Return the (X, Y) coordinate for the center point of the cell that contains the specified text.  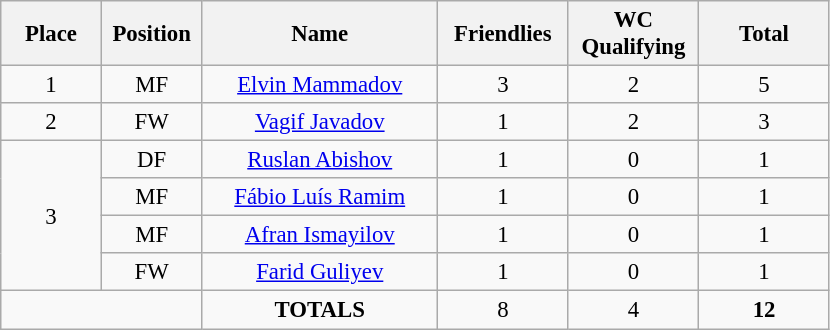
DF (152, 160)
Name (320, 34)
Ruslan Abishov (320, 160)
WC Qualifying (634, 34)
Elvin Mammadov (320, 85)
Farid Guliyev (320, 273)
Place (52, 34)
Afran Ismayilov (320, 235)
Total (764, 34)
12 (764, 310)
TOTALS (320, 310)
Position (152, 34)
Fábio Luís Ramim (320, 197)
Friendlies (504, 34)
8 (504, 310)
Vagif Javadov (320, 122)
4 (634, 310)
5 (764, 85)
